For the text-containing cell, return its midpoint in (X, Y) coordinate format. 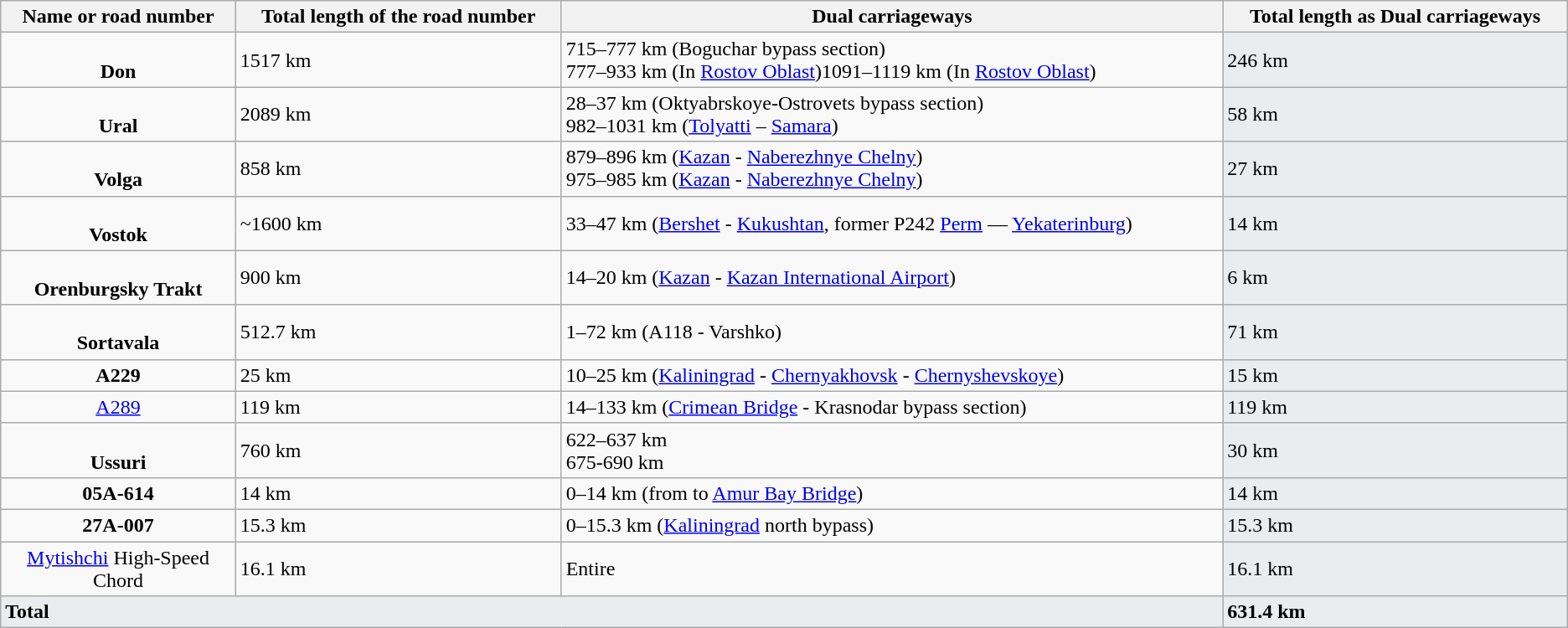
30 km (1395, 450)
Name or road number (119, 17)
Total length as Dual carriageways (1395, 17)
246 km (1395, 60)
2089 km (399, 114)
28–37 km (Oktyabrskoye-Ostrovets bypass section)982–1031 km (Tolyatti – Samara) (892, 114)
Don (119, 60)
512.7 km (399, 332)
879–896 km (Kazan - Naberezhnye Chelny)975–985 km (Kazan - Naberezhnye Chelny) (892, 169)
~1600 km (399, 223)
05A-614 (119, 493)
14–20 km (Kazan - Kazan International Airport) (892, 278)
1517 km (399, 60)
6 km (1395, 278)
0–15.3 km (Kaliningrad north bypass) (892, 525)
900 km (399, 278)
Volga (119, 169)
0–14 km (from to Amur Bay Bridge) (892, 493)
Ural (119, 114)
Orenburgsky Trakt (119, 278)
14–133 km (Crimean Bridge - Krasnodar bypass section) (892, 407)
Mytishchi High-Speed Chord (119, 568)
A229 (119, 375)
1–72 km (A118 - Varshko) (892, 332)
15 km (1395, 375)
Vostok (119, 223)
858 km (399, 169)
A289 (119, 407)
58 km (1395, 114)
Ussuri (119, 450)
631.4 km (1395, 612)
715–777 km (Boguchar bypass section)777–933 km (In Rostov Oblast)1091–1119 km (In Rostov Oblast) (892, 60)
760 km (399, 450)
71 km (1395, 332)
Sortavala (119, 332)
Total length of the road number (399, 17)
Dual carriageways (892, 17)
622–637 km675-690 km (892, 450)
27A-007 (119, 525)
27 km (1395, 169)
Entire (892, 568)
33–47 km (Bershet - Kukushtan, former P242 Perm — Yekaterinburg) (892, 223)
25 km (399, 375)
Total (611, 612)
10–25 km (Kaliningrad - Chernyakhovsk - Chernyshevskoye) (892, 375)
